Determine the [x, y] coordinate at the center of the cell enclosing the given text.  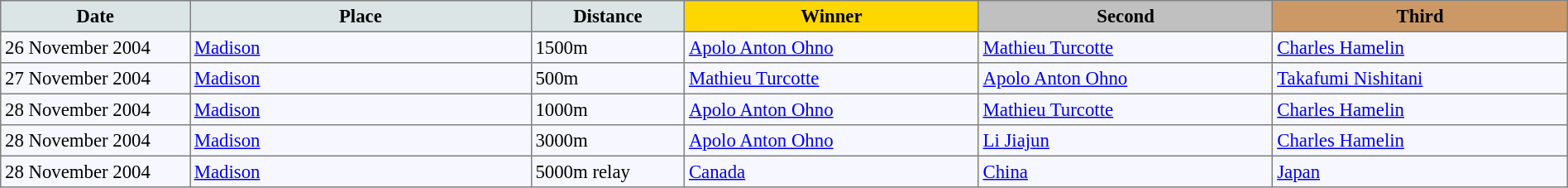
China [1126, 171]
Date [96, 17]
1000m [607, 109]
27 November 2004 [96, 79]
Distance [607, 17]
Winner [832, 17]
Li Jiajun [1126, 141]
Japan [1420, 171]
26 November 2004 [96, 47]
Third [1420, 17]
Takafumi Nishitani [1420, 79]
1500m [607, 47]
Canada [832, 171]
Place [361, 17]
Second [1126, 17]
500m [607, 79]
3000m [607, 141]
5000m relay [607, 171]
